Find where the given text appears and provide that cell's center as [x, y] coordinate. 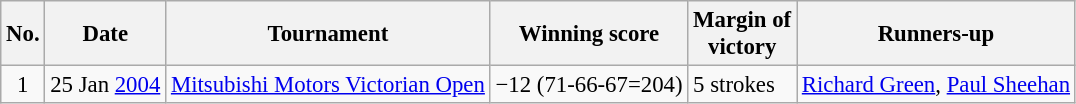
1 [23, 85]
Date [106, 34]
Tournament [328, 34]
Margin ofvictory [742, 34]
Mitsubishi Motors Victorian Open [328, 85]
Winning score [589, 34]
5 strokes [742, 85]
Runners-up [936, 34]
−12 (71-66-67=204) [589, 85]
Richard Green, Paul Sheehan [936, 85]
25 Jan 2004 [106, 85]
No. [23, 34]
